Return (x, y) of the center of cell containing provided text 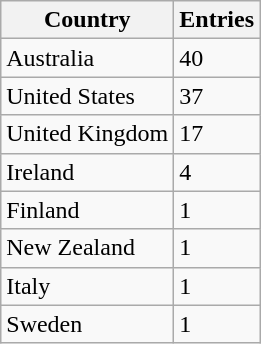
Australia (88, 58)
17 (217, 134)
Country (88, 20)
New Zealand (88, 248)
Sweden (88, 324)
Entries (217, 20)
40 (217, 58)
37 (217, 96)
United States (88, 96)
Finland (88, 210)
Italy (88, 286)
Ireland (88, 172)
United Kingdom (88, 134)
4 (217, 172)
